Pinpoint the cell where the given text exists, returning its (x, y) midpoint coordinate. 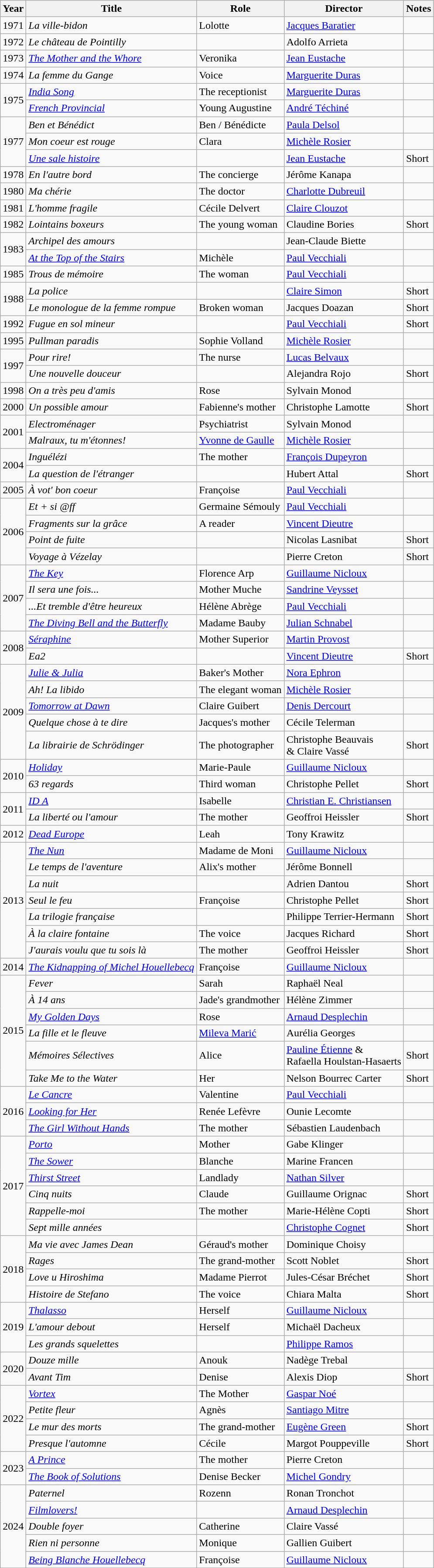
1975 (13, 100)
Sébastien Laudenbach (344, 1128)
Blanche (240, 1161)
2004 (13, 465)
ID A (112, 801)
La liberté ou l'amour (112, 817)
Anouk (240, 1360)
Her (240, 1078)
Quelque chose à te dire (112, 722)
Nelson Bourrec Carter (344, 1078)
Love u Hiroshima (112, 1277)
The young woman (240, 225)
Adolfo Arrieta (344, 42)
Sandrine Veysset (344, 590)
Landlady (240, 1178)
Alix's mother (240, 867)
Jérôme Kanapa (344, 174)
Clara (240, 141)
La fille et le fleuve (112, 1033)
Un possible amour (112, 407)
Géraud's mother (240, 1244)
Mon coeur est rouge (112, 141)
The Nun (112, 851)
Adrien Dantou (344, 884)
Sept mille années (112, 1227)
Jade's grandmother (240, 1000)
Alice (240, 1056)
1974 (13, 75)
Fragments sur la grâce (112, 523)
Fabienne's mother (240, 407)
Marie-Hélène Copti (344, 1211)
The Sower (112, 1161)
Julian Schnabel (344, 623)
En l'autre bord (112, 174)
L'homme fragile (112, 208)
Jules-César Bréchet (344, 1277)
63 regards (112, 784)
2023 (13, 1468)
Scott Noblet (344, 1261)
At the Top of the Stairs (112, 258)
1982 (13, 225)
1985 (13, 274)
À la claire fontaine (112, 933)
Psychiatrist (240, 424)
Year (13, 9)
Claire Guibert (240, 706)
Guillaume Orignac (344, 1194)
Madame Pierrot (240, 1277)
1988 (13, 299)
2014 (13, 967)
Holiday (112, 768)
Leah (240, 834)
Le mur des morts (112, 1427)
2020 (13, 1369)
Une sale histoire (112, 158)
Fugue en sol mineur (112, 324)
Les grands squelettes (112, 1344)
Sarah (240, 983)
La trilogie française (112, 917)
Pullman paradis (112, 341)
Jean-Claude Biette (344, 241)
Christian E. Christiansen (344, 801)
Hubert Attal (344, 473)
Margot Pouppeville (344, 1443)
Electroménager (112, 424)
Claude (240, 1194)
Ea2 (112, 656)
Veronika (240, 58)
The Mother and the Whore (112, 58)
2011 (13, 809)
Christophe Beauvais & Claire Vassé (344, 745)
Il sera une fois... (112, 590)
Le monologue de la femme rompue (112, 307)
Dominique Choisy (344, 1244)
Catherine (240, 1526)
Baker's Mother (240, 673)
La question de l'étranger (112, 473)
Paternel (112, 1493)
La femme du Gange (112, 75)
Title (112, 9)
Le Cancre (112, 1095)
Fever (112, 983)
Ah! La libido (112, 689)
1981 (13, 208)
Philippe Terrier-Hermann (344, 917)
The woman (240, 274)
Voyage à Vézelay (112, 557)
Cécile Delvert (240, 208)
2013 (13, 900)
1998 (13, 390)
2015 (13, 1030)
2001 (13, 432)
Florence Arp (240, 573)
Dead Europe (112, 834)
The Book of Solutions (112, 1476)
Ben / Bénédicte (240, 125)
Nicolas Lasnibat (344, 540)
Seul le feu (112, 900)
Mémoires Sélectives (112, 1056)
Christophe Lamotte (344, 407)
Le château de Pointilly (112, 42)
1997 (13, 366)
Point de fuite (112, 540)
My Golden Days (112, 1017)
Presque l'automne (112, 1443)
Aurélia Georges (344, 1033)
Paula Delsol (344, 125)
Claire Vassé (344, 1526)
Young Augustine (240, 108)
L'amour debout (112, 1327)
1972 (13, 42)
André Téchiné (344, 108)
Role (240, 9)
Filmlovers! (112, 1510)
Take Me to the Water (112, 1078)
Ounie Lecomte (344, 1111)
...Et tremble d'être heureux (112, 606)
Douze mille (112, 1360)
Gallien Guibert (344, 1543)
La police (112, 291)
Nadège Trebal (344, 1360)
Michel Gondry (344, 1476)
Jacques Doazan (344, 307)
Voice (240, 75)
Julie & Julia (112, 673)
The nurse (240, 357)
Jacques Richard (344, 933)
The Key (112, 573)
Being Blanche Houellebecq (112, 1559)
Et + si @ff (112, 507)
Double foyer (112, 1526)
Valentine (240, 1095)
Broken woman (240, 307)
French Provincial (112, 108)
1971 (13, 25)
The photographer (240, 745)
A Prince (112, 1460)
Marine Francen (344, 1161)
A reader (240, 523)
Charlotte Dubreuil (344, 191)
Hélène Abrège (240, 606)
2019 (13, 1327)
Petite fleur (112, 1410)
Denis Dercourt (344, 706)
La ville-bidon (112, 25)
Claire Simon (344, 291)
Rien ni personne (112, 1543)
Santiago Mitre (344, 1410)
Looking for Her (112, 1111)
Lucas Belvaux (344, 357)
Eugène Green (344, 1427)
Hélène Zimmer (344, 1000)
La nuit (112, 884)
Jacques's mother (240, 722)
Martin Provost (344, 639)
Denise (240, 1377)
Mileva Marić (240, 1033)
Alejandra Rojo (344, 374)
2022 (13, 1418)
Avant Tim (112, 1377)
Malraux, tu m'étonnes! (112, 440)
À vot' bon coeur (112, 490)
Thirst Street (112, 1178)
1978 (13, 174)
Madame Bauby (240, 623)
Tomorrow at Dawn (112, 706)
2018 (13, 1269)
Sophie Volland (240, 341)
Rappelle-moi (112, 1211)
Pauline Étienne & Rafaella Houlstan-Hasaerts (344, 1056)
Monique (240, 1543)
Nora Ephron (344, 673)
Mother (240, 1144)
Lointains boxeurs (112, 225)
India Song (112, 92)
Ma chérie (112, 191)
Claire Clouzot (344, 208)
1992 (13, 324)
2010 (13, 776)
Gabe Klinger (344, 1144)
François Dupeyron (344, 457)
2005 (13, 490)
Ben et Bénédict (112, 125)
2017 (13, 1186)
Madame de Moni (240, 851)
Cécile Telerman (344, 722)
2012 (13, 834)
Director (344, 9)
Trous de mémoire (112, 274)
Nathan Silver (344, 1178)
Chiara Malta (344, 1294)
Michèle (240, 258)
Jacques Baratier (344, 25)
Rages (112, 1261)
1983 (13, 249)
Mother Superior (240, 639)
Le temps de l'aventure (112, 867)
Lolotte (240, 25)
Gaspar Noé (344, 1394)
Ronan Tronchot (344, 1493)
Thalasso (112, 1311)
2007 (13, 598)
The concierge (240, 174)
The Girl Without Hands (112, 1128)
The Kidnapping of Michel Houellebecq (112, 967)
The receptionist (240, 92)
1977 (13, 141)
Pour rire! (112, 357)
Germaine Sémouly (240, 507)
1980 (13, 191)
Mother Muche (240, 590)
Marie-Paule (240, 768)
2006 (13, 532)
Agnès (240, 1410)
The Mother (240, 1394)
The doctor (240, 191)
Philippe Ramos (344, 1344)
2024 (13, 1526)
Denise Becker (240, 1476)
À 14 ans (112, 1000)
2008 (13, 648)
Cécile (240, 1443)
1973 (13, 58)
Claudine Bories (344, 225)
2016 (13, 1111)
Raphaël Neal (344, 983)
Inguélézi (112, 457)
Jérôme Bonnell (344, 867)
2000 (13, 407)
Tony Krawitz (344, 834)
Cinq nuits (112, 1194)
The Diving Bell and the Butterfly (112, 623)
Yvonne de Gaulle (240, 440)
2009 (13, 712)
Alexis Diop (344, 1377)
The elegant woman (240, 689)
Notes (418, 9)
Archipel des amours (112, 241)
Histoire de Stefano (112, 1294)
Porto (112, 1144)
La librairie de Schrödinger (112, 745)
Ma vie avec James Dean (112, 1244)
Vortex (112, 1394)
Une nouvelle douceur (112, 374)
Third woman (240, 784)
Renée Lefèvre (240, 1111)
Christophe Cognet (344, 1227)
Isabelle (240, 801)
Michaël Dacheux (344, 1327)
Séraphine (112, 639)
J'aurais voulu que tu sois là (112, 950)
Rozenn (240, 1493)
On a très peu d'amis (112, 390)
1995 (13, 341)
